From the cell containing the given text, extract its center point as [X, Y] coordinate. 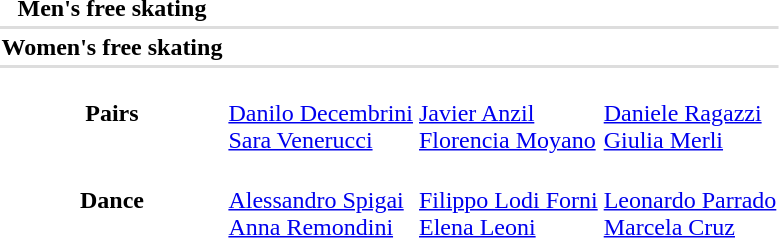
Javier AnzilFlorencia Moyano [509, 113]
Daniele RagazziGiulia Merli [690, 113]
Danilo DecembriniSara Venerucci [321, 113]
Pairs [112, 113]
Women's free skating [112, 47]
